Pinpoint the cell where the given text exists, returning its (X, Y) midpoint coordinate. 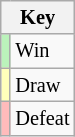
Defeat (42, 118)
Draw (42, 85)
Win (42, 51)
Key (38, 17)
